Identify which cell holds the provided text, then report its (x, y) central coordinate. 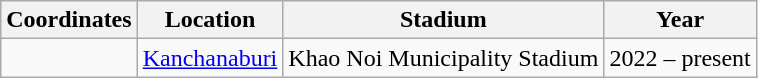
Khao Noi Municipality Stadium (444, 58)
Location (210, 20)
2022 – present (680, 58)
Kanchanaburi (210, 58)
Coordinates (69, 20)
Year (680, 20)
Stadium (444, 20)
